For the text-containing cell, return its midpoint in [x, y] coordinate format. 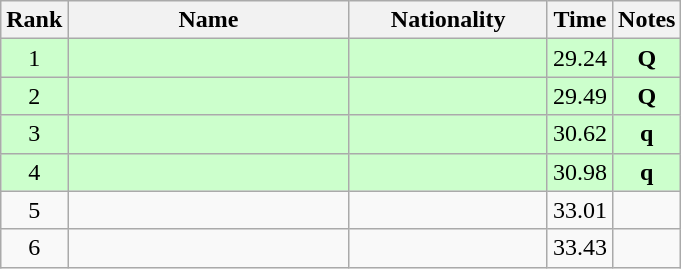
6 [34, 248]
Rank [34, 20]
1 [34, 58]
3 [34, 134]
Name [208, 20]
Notes [647, 20]
2 [34, 96]
Nationality [448, 20]
4 [34, 172]
30.98 [580, 172]
30.62 [580, 134]
29.24 [580, 58]
Time [580, 20]
5 [34, 210]
29.49 [580, 96]
33.01 [580, 210]
33.43 [580, 248]
